For the text-containing cell, return its midpoint in (x, y) coordinate format. 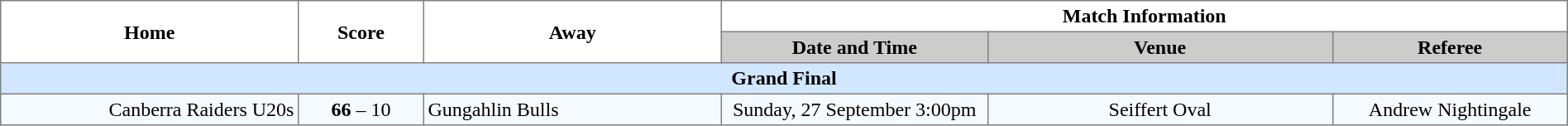
Canberra Raiders U20s (150, 109)
Date and Time (854, 47)
Match Information (1145, 17)
66 – 10 (361, 109)
Venue (1159, 47)
Away (572, 31)
Home (150, 31)
Seiffert Oval (1159, 109)
Score (361, 31)
Referee (1450, 47)
Andrew Nightingale (1450, 109)
Grand Final (784, 79)
Gungahlin Bulls (572, 109)
Sunday, 27 September 3:00pm (854, 109)
